Return the (X, Y) coordinate for the center point of the cell that contains the specified text.  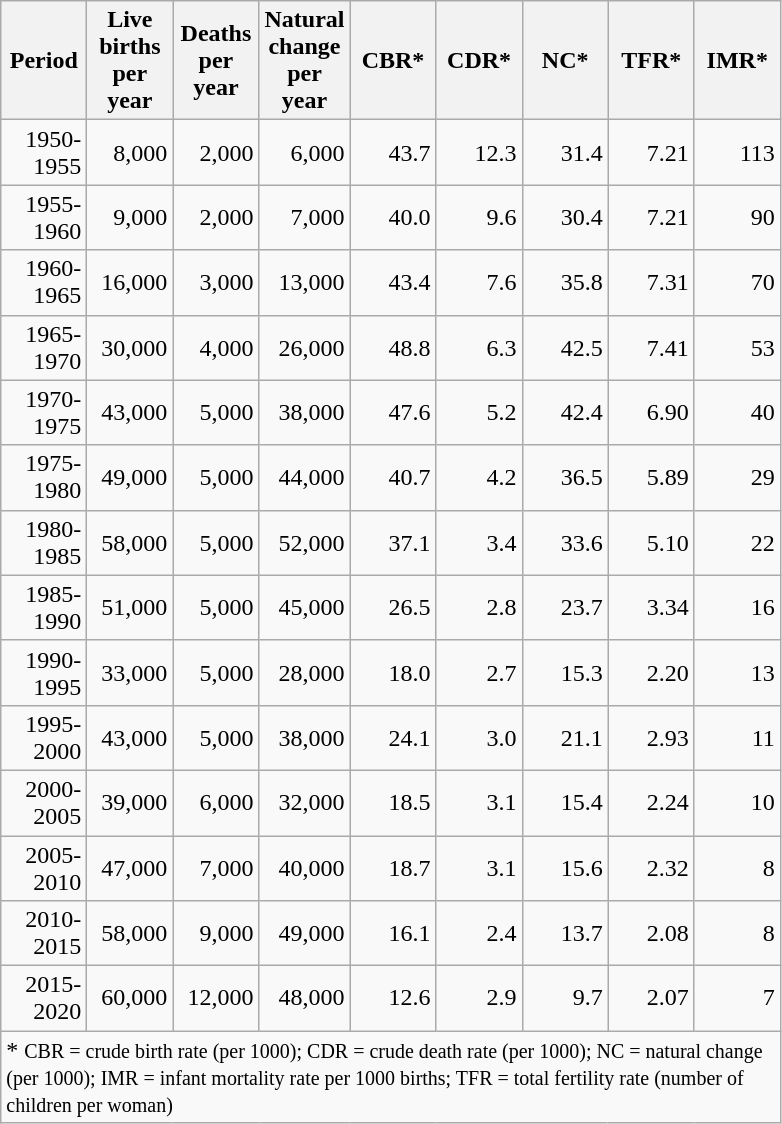
12,000 (216, 998)
2.93 (651, 738)
TFR* (651, 60)
18.5 (393, 802)
48,000 (304, 998)
7.31 (651, 282)
2.8 (479, 608)
13.7 (565, 934)
Deaths per year (216, 60)
31.4 (565, 152)
40 (737, 412)
1955-1960 (44, 218)
9.6 (479, 218)
18.7 (393, 868)
15.4 (565, 802)
6.3 (479, 348)
10 (737, 802)
40.0 (393, 218)
16.1 (393, 934)
CBR* (393, 60)
3.0 (479, 738)
1985-1990 (44, 608)
48.8 (393, 348)
16 (737, 608)
26,000 (304, 348)
12.6 (393, 998)
5.2 (479, 412)
23.7 (565, 608)
2.7 (479, 672)
21.1 (565, 738)
2.07 (651, 998)
7.6 (479, 282)
37.1 (393, 542)
2.4 (479, 934)
9.7 (565, 998)
29 (737, 478)
CDR* (479, 60)
5.89 (651, 478)
16,000 (130, 282)
47.6 (393, 412)
7.41 (651, 348)
1995-2000 (44, 738)
42.5 (565, 348)
12.3 (479, 152)
40,000 (304, 868)
45,000 (304, 608)
1980-1985 (44, 542)
35.8 (565, 282)
44,000 (304, 478)
4,000 (216, 348)
2.20 (651, 672)
2015-2020 (44, 998)
4.2 (479, 478)
1975-1980 (44, 478)
36.5 (565, 478)
51,000 (130, 608)
33,000 (130, 672)
24.1 (393, 738)
2.24 (651, 802)
3.34 (651, 608)
2.32 (651, 868)
60,000 (130, 998)
42.4 (565, 412)
13,000 (304, 282)
2.08 (651, 934)
43.7 (393, 152)
2005-2010 (44, 868)
1965-1970 (44, 348)
39,000 (130, 802)
40.7 (393, 478)
IMR* (737, 60)
26.5 (393, 608)
8,000 (130, 152)
11 (737, 738)
5.10 (651, 542)
2000-2005 (44, 802)
30.4 (565, 218)
3.4 (479, 542)
NC* (565, 60)
70 (737, 282)
1950-1955 (44, 152)
6.90 (651, 412)
22 (737, 542)
28,000 (304, 672)
113 (737, 152)
43.4 (393, 282)
52,000 (304, 542)
2010-2015 (44, 934)
2.9 (479, 998)
13 (737, 672)
1960-1965 (44, 282)
Period (44, 60)
90 (737, 218)
3,000 (216, 282)
1990-1995 (44, 672)
30,000 (130, 348)
33.6 (565, 542)
Live births per year (130, 60)
1970-1975 (44, 412)
7 (737, 998)
18.0 (393, 672)
15.3 (565, 672)
53 (737, 348)
Natural change per year (304, 60)
15.6 (565, 868)
47,000 (130, 868)
32,000 (304, 802)
